Locate the cell with the specified text and output its (x, y) center coordinate. 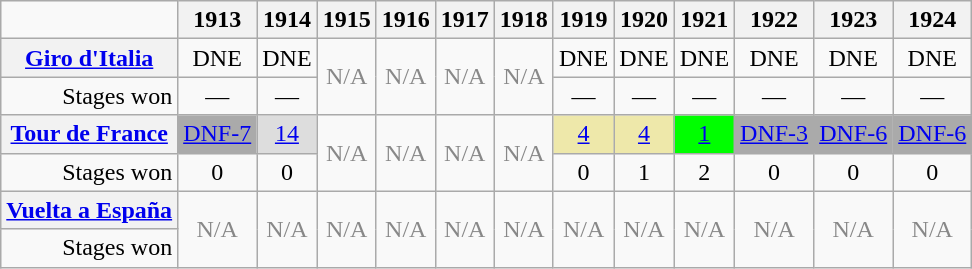
1918 (524, 20)
14 (287, 134)
DNF-7 (218, 134)
1917 (464, 20)
1914 (287, 20)
DNF-3 (774, 134)
Giro d'Italia (90, 58)
1922 (774, 20)
Tour de France (90, 134)
1920 (644, 20)
Vuelta a España (90, 210)
1919 (583, 20)
1921 (704, 20)
1913 (218, 20)
1916 (406, 20)
1923 (854, 20)
2 (704, 172)
1924 (932, 20)
1915 (346, 20)
